For the text-containing cell, return its midpoint in [x, y] coordinate format. 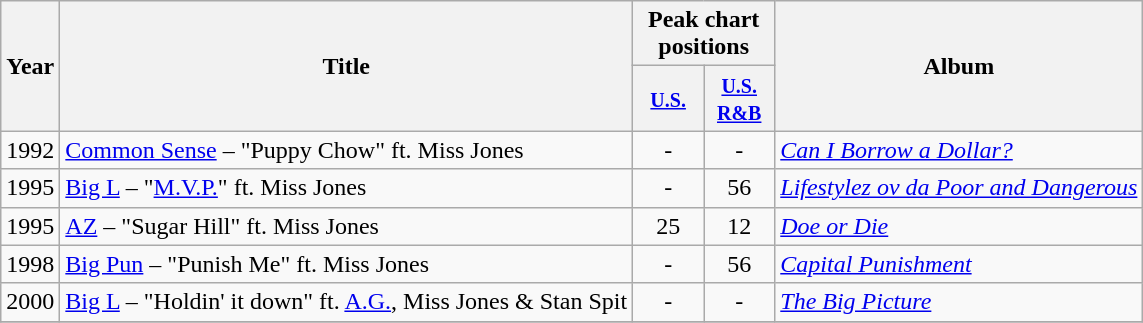
Big L – "M.V.P." ft. Miss Jones [346, 188]
Year [30, 66]
Doe or Die [959, 226]
1998 [30, 264]
Peak chart positions [704, 34]
12 [740, 226]
Big Pun – "Punish Me" ft. Miss Jones [346, 264]
Title [346, 66]
1992 [30, 150]
The Big Picture [959, 302]
U.S. R&B [740, 98]
Album [959, 66]
Capital Punishment [959, 264]
25 [668, 226]
Common Sense – "Puppy Chow" ft. Miss Jones [346, 150]
2000 [30, 302]
Can I Borrow a Dollar? [959, 150]
Lifestylez ov da Poor and Dangerous [959, 188]
Big L – "Holdin' it down" ft. A.G., Miss Jones & Stan Spit [346, 302]
AZ – "Sugar Hill" ft. Miss Jones [346, 226]
U.S. [668, 98]
